Determine the (x, y) coordinate at the center of the cell enclosing the given text.  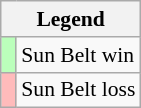
Sun Belt loss (78, 90)
Legend (71, 19)
Sun Belt win (78, 55)
